Find where the given text appears and provide that cell's center as [X, Y] coordinate. 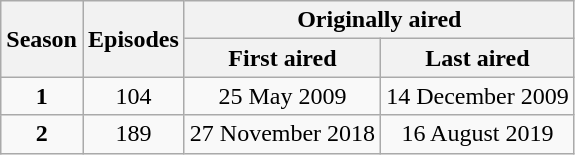
14 December 2009 [478, 96]
Episodes [133, 39]
Originally aired [379, 20]
16 August 2019 [478, 134]
Last aired [478, 58]
2 [42, 134]
First aired [282, 58]
27 November 2018 [282, 134]
25 May 2009 [282, 96]
1 [42, 96]
189 [133, 134]
Season [42, 39]
104 [133, 96]
